Capture the cell that displays the provided text and extract its [X, Y] central coordinate. 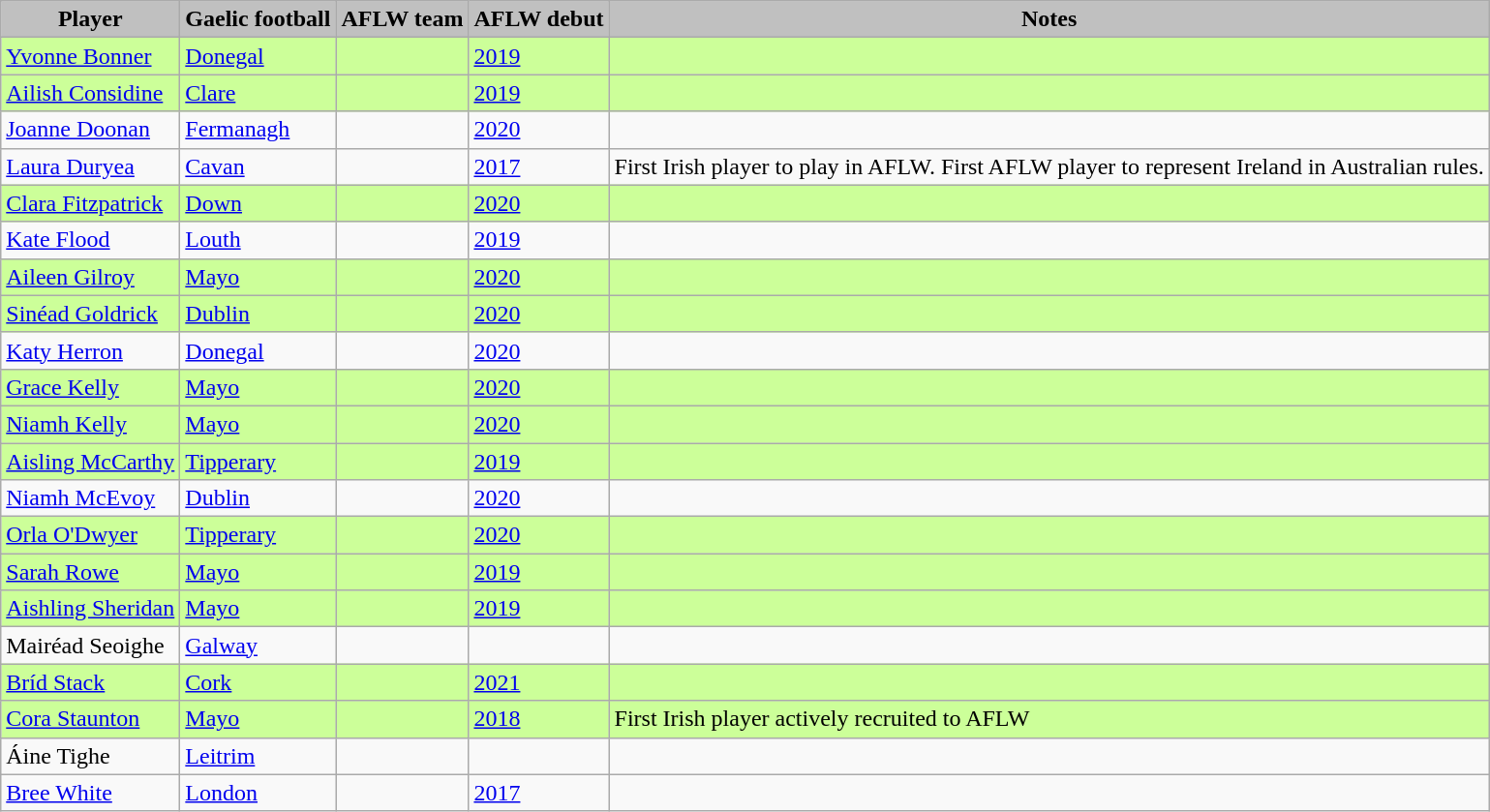
Laura Duryea [91, 166]
AFLW team [403, 19]
Aishling Sheridan [91, 609]
Áine Tighe [91, 756]
Cork [258, 682]
Sarah Rowe [91, 572]
Clare [258, 93]
Aisling McCarthy [91, 462]
Cavan [258, 166]
Cora Staunton [91, 719]
Joanne Doonan [91, 130]
Clara Fitzpatrick [91, 203]
2018 [538, 719]
Galway [258, 646]
Yvonne Bonner [91, 56]
Katy Herron [91, 350]
Aileen Gilroy [91, 277]
Niamh Kelly [91, 424]
2021 [538, 682]
Leitrim [258, 756]
First Irish player actively recruited to AFLW [1049, 719]
Fermanagh [258, 130]
Bríd Stack [91, 682]
Sinéad Goldrick [91, 314]
Mairéad Seoighe [91, 646]
Player [91, 19]
Niamh McEvoy [91, 498]
Ailish Considine [91, 93]
Orla O'Dwyer [91, 535]
Grace Kelly [91, 387]
Gaelic football [258, 19]
Bree White [91, 793]
AFLW debut [538, 19]
London [258, 793]
Down [258, 203]
Louth [258, 240]
Kate Flood [91, 240]
First Irish player to play in AFLW. First AFLW player to represent Ireland in Australian rules. [1049, 166]
Notes [1049, 19]
